Provide the [X, Y] coordinate of the cell's center where the given text is located.  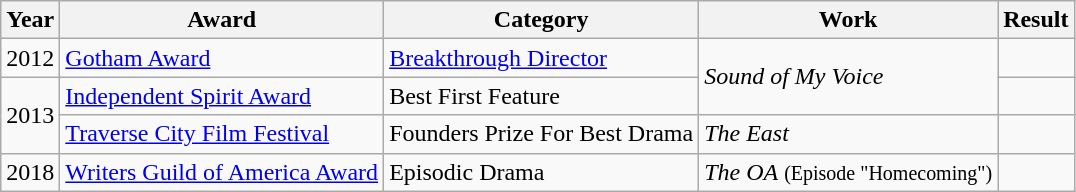
Work [848, 20]
Writers Guild of America Award [222, 172]
2013 [30, 115]
Sound of My Voice [848, 77]
Result [1036, 20]
Category [542, 20]
Gotham Award [222, 58]
Year [30, 20]
Best First Feature [542, 96]
Episodic Drama [542, 172]
2012 [30, 58]
The East [848, 134]
Founders Prize For Best Drama [542, 134]
Traverse City Film Festival [222, 134]
The OA (Episode "Homecoming") [848, 172]
Award [222, 20]
Independent Spirit Award [222, 96]
2018 [30, 172]
Breakthrough Director [542, 58]
